Output the (X, Y) coordinate of the center of the cell containing the given text.  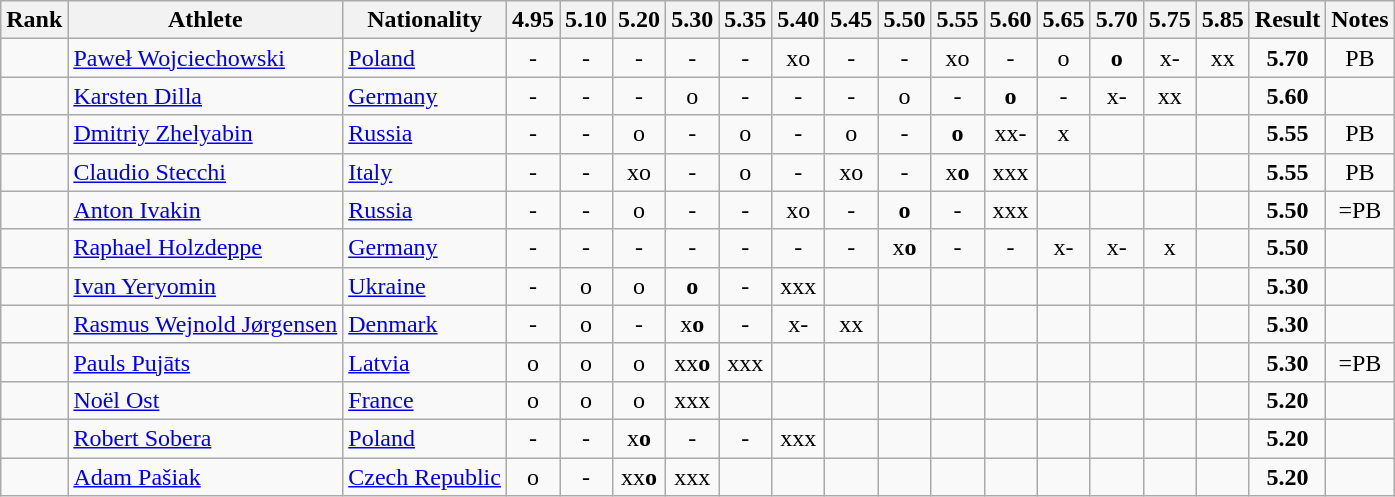
5.65 (1064, 20)
Adam Pašiak (206, 477)
Raphael Holzdeppe (206, 248)
5.75 (1170, 20)
4.95 (532, 20)
Paweł Wojciechowski (206, 58)
Claudio Stecchi (206, 172)
Notes (1360, 20)
Karsten Dilla (206, 96)
xx- (1010, 134)
Denmark (425, 324)
5.45 (852, 20)
Noël Ost (206, 400)
Dmitriy Zhelyabin (206, 134)
Anton Ivakin (206, 210)
5.85 (1222, 20)
Ukraine (425, 286)
5.10 (586, 20)
Nationality (425, 20)
Robert Sobera (206, 438)
5.35 (746, 20)
France (425, 400)
Rasmus Wejnold Jørgensen (206, 324)
5.40 (798, 20)
Ivan Yeryomin (206, 286)
Rank (34, 20)
Italy (425, 172)
Result (1287, 20)
Czech Republic (425, 477)
Latvia (425, 362)
Athlete (206, 20)
Pauls Pujāts (206, 362)
